For the text-containing cell, return its midpoint in [X, Y] coordinate format. 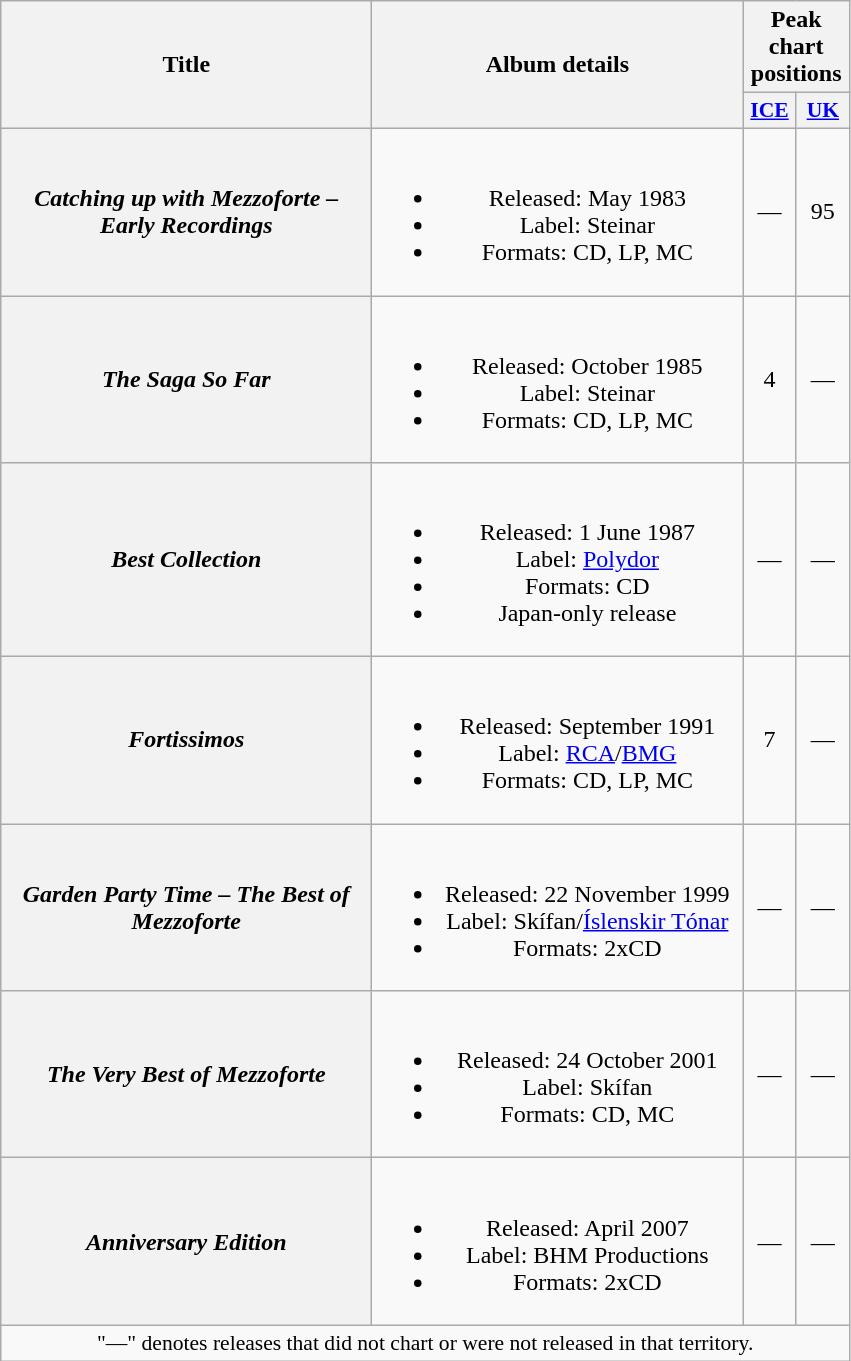
Released: April 2007Label: BHM ProductionsFormats: 2xCD [558, 1242]
Peak chart positions [796, 47]
Album details [558, 65]
ICE [770, 111]
Title [186, 65]
Released: 24 October 2001Label: SkífanFormats: CD, MC [558, 1074]
Released: October 1985Label: SteinarFormats: CD, LP, MC [558, 380]
"—" denotes releases that did not chart or were not released in that territory. [426, 1343]
4 [770, 380]
The Very Best of Mezzoforte [186, 1074]
7 [770, 740]
Released: 22 November 1999Label: Skífan/Íslenskir TónarFormats: 2xCD [558, 908]
Fortissimos [186, 740]
Garden Party Time – The Best of Mezzoforte [186, 908]
Released: 1 June 1987Label: PolydorFormats: CDJapan-only release [558, 560]
Anniversary Edition [186, 1242]
Best Collection [186, 560]
Catching up with Mezzoforte – Early Recordings [186, 212]
95 [822, 212]
Released: September 1991Label: RCA/BMGFormats: CD, LP, MC [558, 740]
UK [822, 111]
The Saga So Far [186, 380]
Released: May 1983Label: SteinarFormats: CD, LP, MC [558, 212]
